For the text-containing cell, return its midpoint in (x, y) coordinate format. 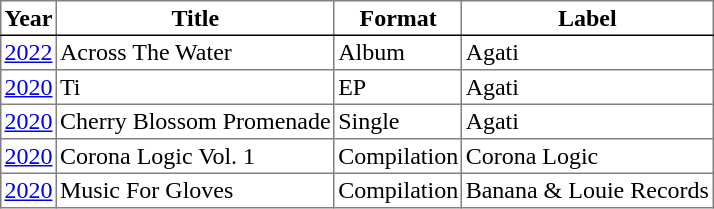
Cherry Blossom Promenade (195, 121)
Year (29, 18)
2022 (29, 52)
Format (398, 18)
Ti (195, 87)
Banana & Louie Records (588, 190)
Corona Logic (588, 156)
Single (398, 121)
EP (398, 87)
Music For Gloves (195, 190)
Across The Water (195, 52)
Label (588, 18)
Corona Logic Vol. 1 (195, 156)
Album (398, 52)
Title (195, 18)
